Return (x, y) of the center of cell containing provided text 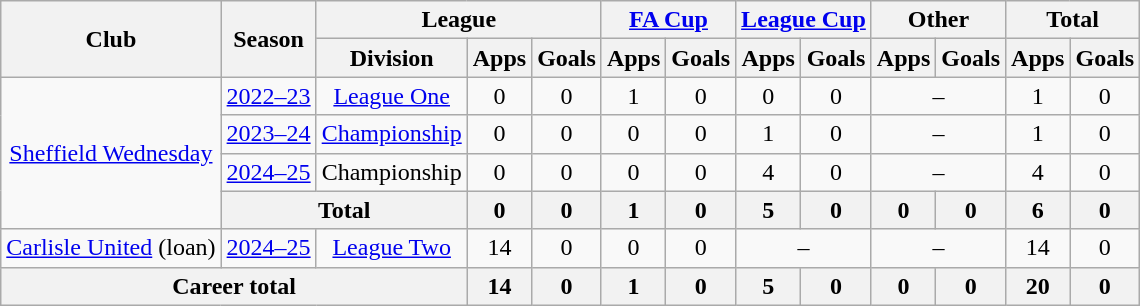
League Cup (804, 20)
Division (392, 58)
6 (1038, 210)
League (458, 20)
Sheffield Wednesday (111, 153)
2023–24 (268, 134)
2022–23 (268, 96)
Carlisle United (loan) (111, 248)
Other (938, 20)
League Two (392, 248)
Club (111, 39)
FA Cup (668, 20)
Career total (234, 286)
20 (1038, 286)
League One (392, 96)
Season (268, 39)
